Output the [X, Y] coordinate of the center of the cell containing the given text.  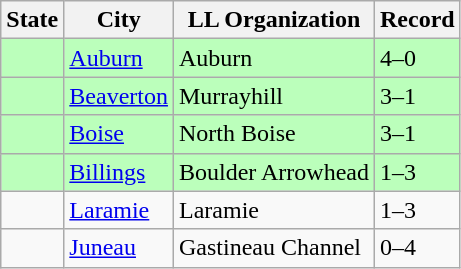
0–4 [418, 248]
Billings [119, 172]
Murrayhill [274, 96]
North Boise [274, 134]
Beaverton [119, 96]
Gastineau Channel [274, 248]
Record [418, 20]
4–0 [418, 58]
State [32, 20]
Boise [119, 134]
City [119, 20]
Boulder Arrowhead [274, 172]
LL Organization [274, 20]
Juneau [119, 248]
